Pinpoint the cell where the given text exists, returning its [x, y] midpoint coordinate. 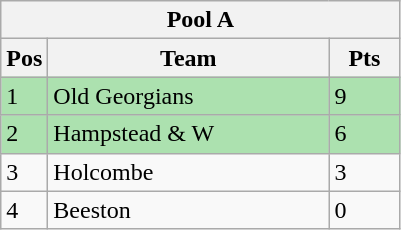
6 [364, 134]
Beeston [188, 210]
Team [188, 58]
Holcombe [188, 172]
Old Georgians [188, 96]
Pos [24, 58]
2 [24, 134]
4 [24, 210]
1 [24, 96]
9 [364, 96]
Pool A [200, 20]
Hampstead & W [188, 134]
Pts [364, 58]
0 [364, 210]
